Detect which cell encompasses the target text, then output its [X, Y] center coordinate. 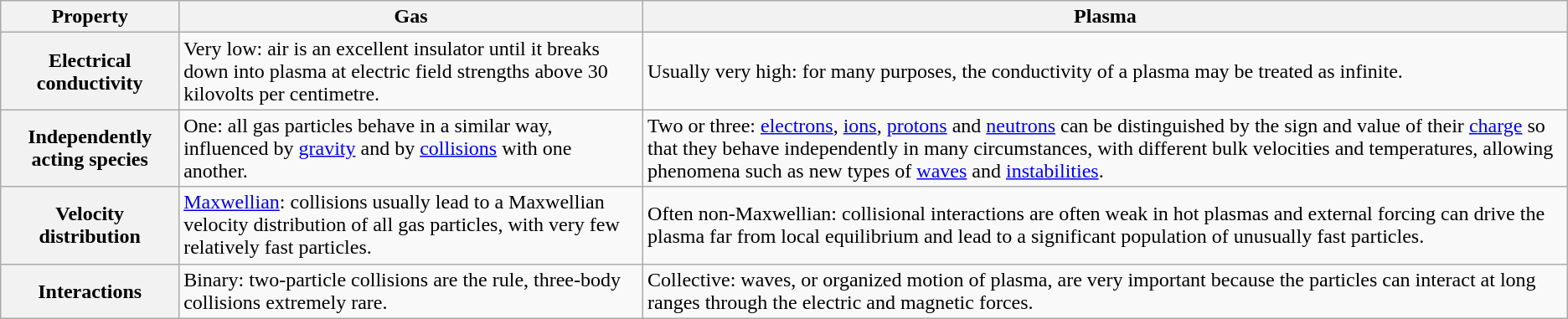
Maxwellian: collisions usually lead to a Maxwellian velocity distribution of all gas particles, with very few relatively fast particles. [411, 225]
One: all gas particles behave in a similar way, influenced by gravity and by collisions with one another. [411, 148]
Binary: two-particle collisions are the rule, three-body collisions extremely rare. [411, 291]
Interactions [90, 291]
Very low: air is an excellent insulator until it breaks down into plasma at electric field strengths above 30 kilovolts per centimetre. [411, 71]
Independently acting species [90, 148]
Property [90, 17]
Usually very high: for many purposes, the conductivity of a plasma may be treated as infinite. [1106, 71]
Gas [411, 17]
Velocity distribution [90, 225]
Plasma [1106, 17]
Electrical conductivity [90, 71]
